Return [x, y] of the center of cell containing provided text 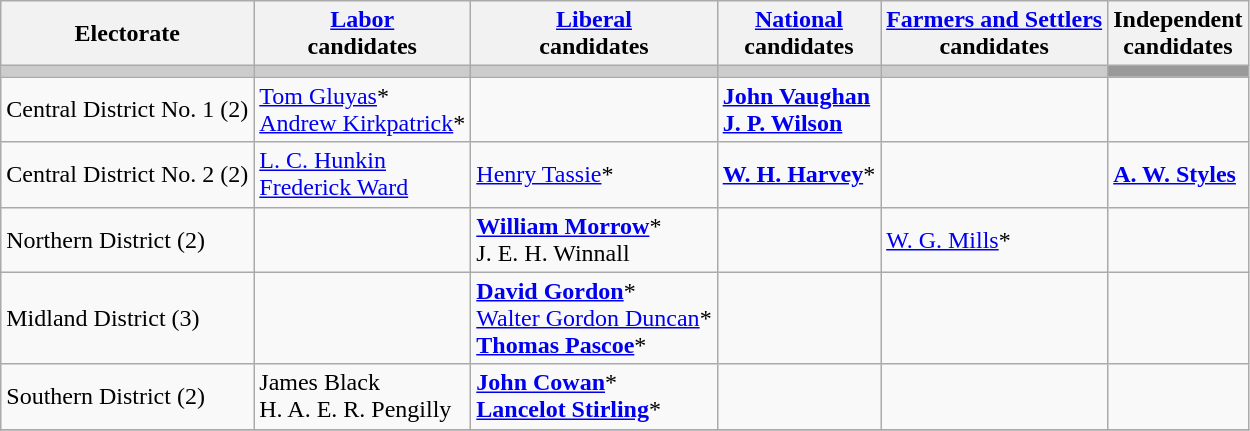
Northern District (2) [128, 240]
William Morrow*J. E. H. Winnall [594, 240]
Southern District (2) [128, 396]
Central District No. 1 (2) [128, 110]
W. H. Harvey* [799, 174]
A. W. Styles [1178, 174]
Liberal candidates [594, 34]
John Cowan*Lancelot Stirling* [594, 396]
L. C. HunkinFrederick Ward [362, 174]
John VaughanJ. P. Wilson [799, 110]
Labor candidates [362, 34]
James BlackH. A. E. R. Pengilly [362, 396]
National candidates [799, 34]
Henry Tassie* [594, 174]
Midland District (3) [128, 318]
Tom Gluyas*Andrew Kirkpatrick* [362, 110]
W. G. Mills* [994, 240]
Farmers and Settlers candidates [994, 34]
Electorate [128, 34]
Independent candidates [1178, 34]
David Gordon*Walter Gordon Duncan*Thomas Pascoe* [594, 318]
Central District No. 2 (2) [128, 174]
